For the text-containing cell, return its midpoint in (x, y) coordinate format. 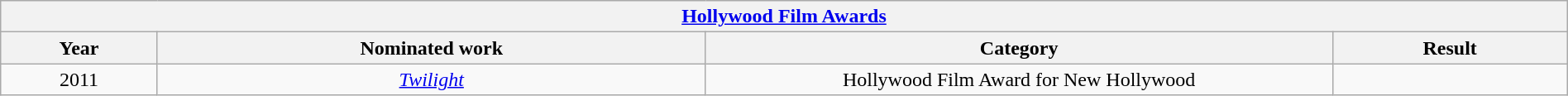
Twilight (432, 79)
2011 (79, 79)
Hollywood Film Awards (784, 17)
Nominated work (432, 48)
Hollywood Film Award for New Hollywood (1019, 79)
Result (1450, 48)
Category (1019, 48)
Year (79, 48)
